Locate the cell with the specified text and output its (x, y) center coordinate. 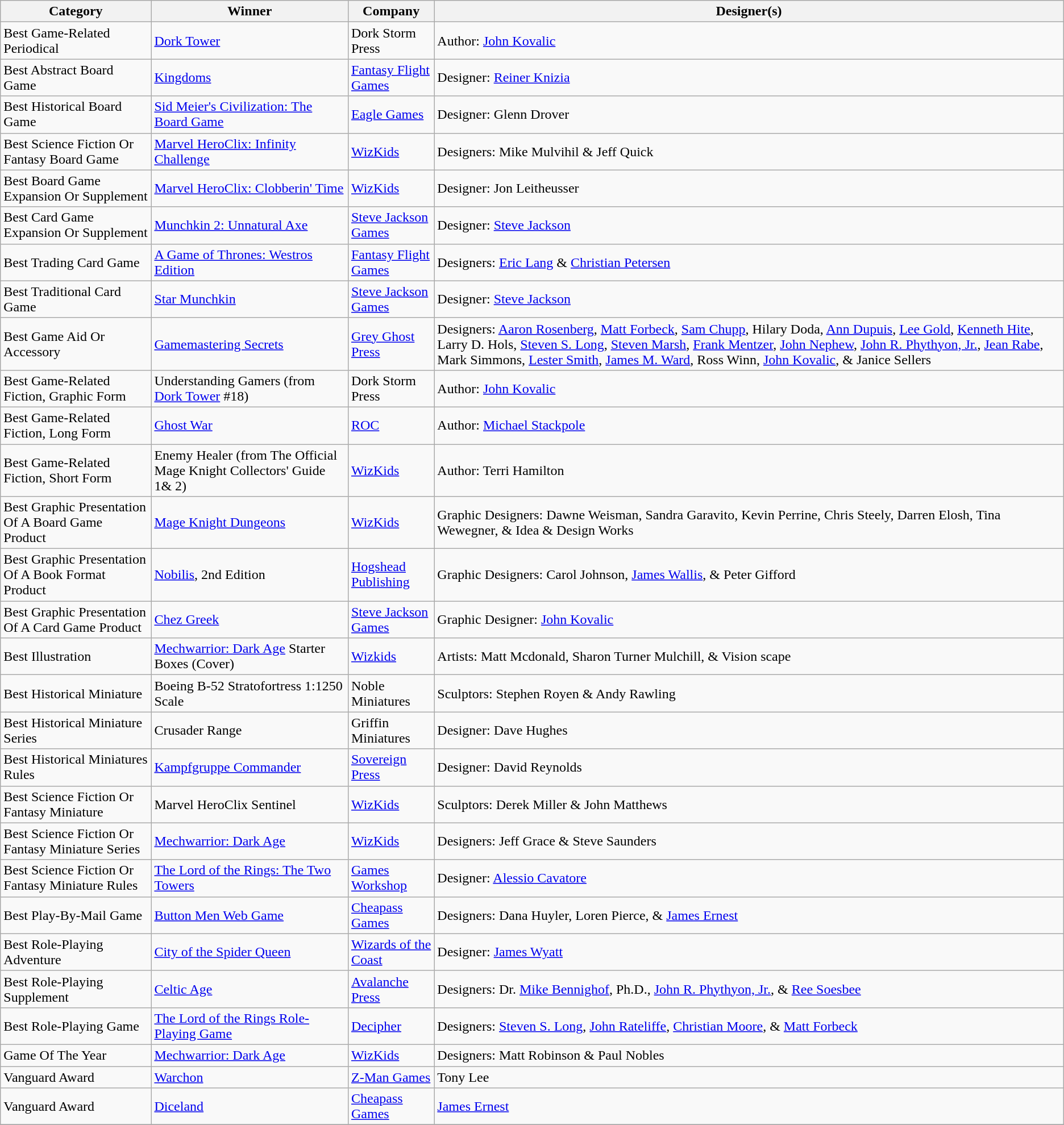
The Lord of the Rings Role-Playing Game (250, 1026)
Wizkids (391, 657)
Designer: Dave Hughes (749, 731)
Eagle Games (391, 115)
Marvel HeroClix: Clobberin' Time (250, 189)
Best Science Fiction Or Fantasy Miniature Rules (76, 878)
Grey Ghost Press (391, 344)
Best Traditional Card Game (76, 299)
Designer(s) (749, 11)
Best Historical Miniature Series (76, 731)
Company (391, 11)
Decipher (391, 1026)
Diceland (250, 1107)
Celtic Age (250, 989)
Noble Miniatures (391, 693)
ROC (391, 425)
Designer: Glenn Drover (749, 115)
Graphic Designers: Carol Johnson, James Wallis, & Peter Gifford (749, 575)
Dork Tower (250, 41)
Designer: David Reynolds (749, 767)
Best Science Fiction Or Fantasy Miniature (76, 805)
Best Game-Related Periodical (76, 41)
Graphic Designers: Dawne Weisman, Sandra Garavito, Kevin Perrine, Chris Steely, Darren Elosh, Tina Wewegner, & Idea & Design Works (749, 523)
Mage Knight Dungeons (250, 523)
Avalanche Press (391, 989)
Designers: Dana Huyler, Loren Pierce, & James Ernest (749, 915)
Mechwarrior: Dark Age Starter Boxes (Cover) (250, 657)
City of the Spider Queen (250, 952)
Best Science Fiction Or Fantasy Miniature Series (76, 841)
Nobilis, 2nd Edition (250, 575)
Best Graphic Presentation Of A Board Game Product (76, 523)
Kampfgruppe Commander (250, 767)
Griffin Miniatures (391, 731)
Star Munchkin (250, 299)
Button Men Web Game (250, 915)
Designer: James Wyatt (749, 952)
Best Historical Miniature (76, 693)
Sovereign Press (391, 767)
Designer: Alessio Cavatore (749, 878)
Best Science Fiction Or Fantasy Board Game (76, 151)
Marvel HeroClix: Infinity Challenge (250, 151)
Sculptors: Derek Miller & John Matthews (749, 805)
Warchon (250, 1077)
Best Graphic Presentation Of A Card Game Product (76, 619)
Author: Terri Hamilton (749, 470)
Designer: Jon Leitheusser (749, 189)
Best Role-Playing Adventure (76, 952)
Wizards of the Coast (391, 952)
Best Trading Card Game (76, 262)
Game Of The Year (76, 1055)
Designer: Reiner Knizia (749, 77)
Marvel HeroClix Sentinel (250, 805)
Author: Michael Stackpole (749, 425)
Best Game Aid Or Accessory (76, 344)
Best Graphic Presentation Of A Book Format Product (76, 575)
Hogshead Publishing (391, 575)
Category (76, 11)
Artists: Matt Mcdonald, Sharon Turner Mulchill, & Vision scape (749, 657)
Designers: Mike Mulvihil & Jeff Quick (749, 151)
Best Game-Related Fiction, Long Form (76, 425)
Sid Meier's Civilization: The Board Game (250, 115)
Best Game-Related Fiction, Short Form (76, 470)
Z-Man Games (391, 1077)
Best Play-By-Mail Game (76, 915)
Designers: Dr. Mike Bennighof, Ph.D., John R. Phythyon, Jr., & Ree Soesbee (749, 989)
Games Workshop (391, 878)
A Game of Thrones: Westros Edition (250, 262)
Best Historical Board Game (76, 115)
Designers: Steven S. Long, John Rateliffe, Christian Moore, & Matt Forbeck (749, 1026)
Kingdoms (250, 77)
Best Board Game Expansion Or Supplement (76, 189)
Designers: Jeff Grace & Steve Saunders (749, 841)
Munchkin 2: Unnatural Axe (250, 225)
Winner (250, 11)
Best Role-Playing Supplement (76, 989)
Best Game-Related Fiction, Graphic Form (76, 389)
Gamemastering Secrets (250, 344)
Crusader Range (250, 731)
Ghost War (250, 425)
Best Role-Playing Game (76, 1026)
Understanding Gamers (from Dork Tower #18) (250, 389)
Enemy Healer (from The Official Mage Knight Collectors' Guide 1& 2) (250, 470)
Best Historical Miniatures Rules (76, 767)
Chez Greek (250, 619)
Graphic Designer: John Kovalic (749, 619)
Best Illustration (76, 657)
Designers: Matt Robinson & Paul Nobles (749, 1055)
Best Card Game Expansion Or Supplement (76, 225)
Boeing B-52 Stratofortress 1:1250 Scale (250, 693)
Designers: Eric Lang & Christian Petersen (749, 262)
Best Abstract Board Game (76, 77)
Sculptors: Stephen Royen & Andy Rawling (749, 693)
Tony Lee (749, 1077)
James Ernest (749, 1107)
The Lord of the Rings: The Two Towers (250, 878)
